Find where the given text appears and provide that cell's center as (x, y) coordinate. 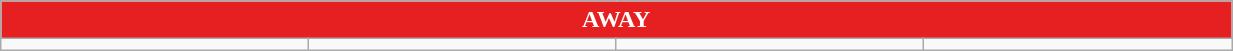
AWAY (616, 20)
